Detect which cell encompasses the target text, then output its (x, y) center coordinate. 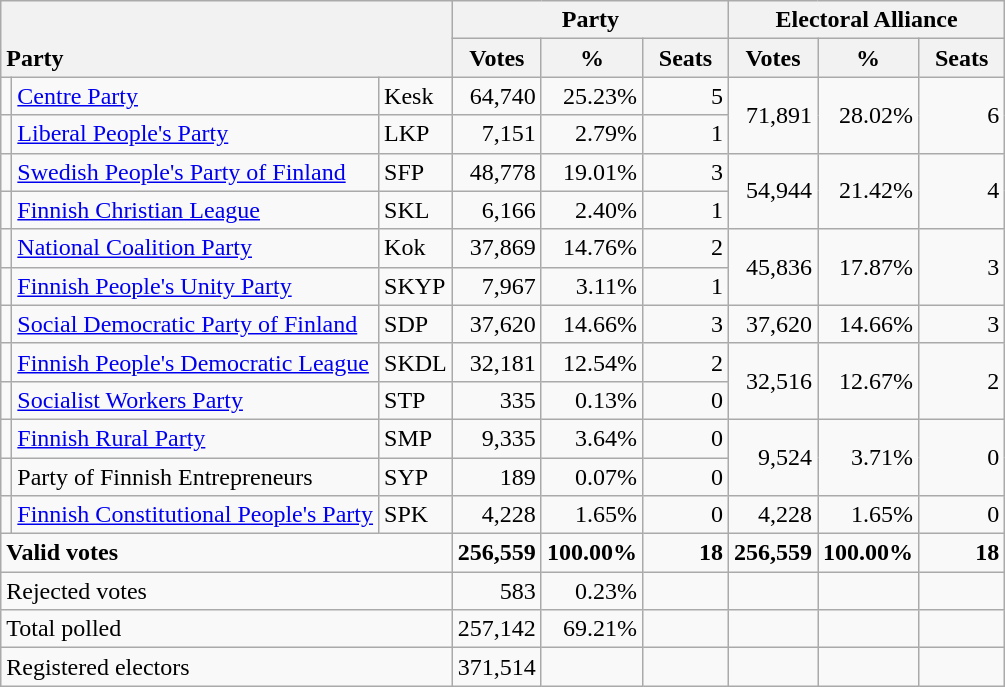
Socialist Workers Party (196, 400)
SFP (416, 172)
SYP (416, 477)
14.76% (592, 248)
335 (496, 400)
28.02% (868, 115)
25.23% (592, 96)
12.54% (592, 362)
National Coalition Party (196, 248)
STP (416, 400)
6 (962, 115)
SPK (416, 515)
54,944 (772, 191)
64,740 (496, 96)
5 (685, 96)
3.11% (592, 286)
Electoral Alliance (866, 20)
257,142 (496, 629)
17.87% (868, 267)
71,891 (772, 115)
Finnish People's Democratic League (196, 362)
12.67% (868, 381)
2.79% (592, 134)
Valid votes (227, 553)
Finnish Christian League (196, 210)
7,967 (496, 286)
SMP (416, 438)
4 (962, 191)
48,778 (496, 172)
9,335 (496, 438)
9,524 (772, 457)
21.42% (868, 191)
Finnish People's Unity Party (196, 286)
Party of Finnish Entrepreneurs (196, 477)
Rejected votes (227, 591)
32,516 (772, 381)
Social Democratic Party of Finland (196, 324)
SKDL (416, 362)
37,869 (496, 248)
SDP (416, 324)
2.40% (592, 210)
Registered electors (227, 667)
69.21% (592, 629)
0.23% (592, 591)
LKP (416, 134)
Kesk (416, 96)
Centre Party (196, 96)
3.71% (868, 457)
Swedish People's Party of Finland (196, 172)
SKYP (416, 286)
3.64% (592, 438)
Total polled (227, 629)
371,514 (496, 667)
32,181 (496, 362)
0.07% (592, 477)
Finnish Constitutional People's Party (196, 515)
19.01% (592, 172)
Liberal People's Party (196, 134)
Kok (416, 248)
Finnish Rural Party (196, 438)
7,151 (496, 134)
189 (496, 477)
45,836 (772, 267)
583 (496, 591)
SKL (416, 210)
0.13% (592, 400)
6,166 (496, 210)
